Extract the (X, Y) coordinate from the center of the cell holding the provided text.  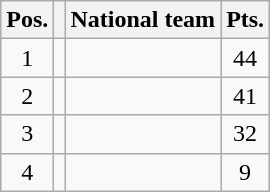
32 (246, 134)
National team (143, 20)
2 (28, 96)
Pts. (246, 20)
3 (28, 134)
Pos. (28, 20)
4 (28, 172)
44 (246, 58)
41 (246, 96)
1 (28, 58)
9 (246, 172)
